Identify which cell holds the provided text, then report its (x, y) central coordinate. 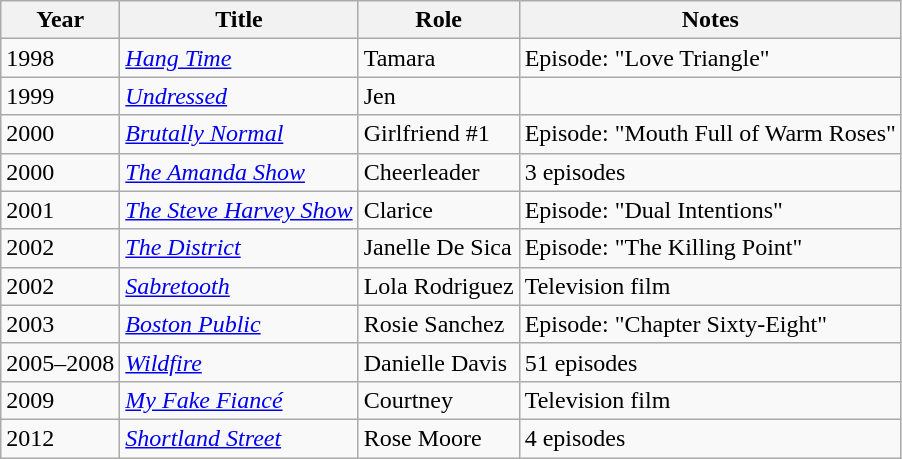
Brutally Normal (239, 134)
51 episodes (710, 362)
Hang Time (239, 58)
Role (438, 20)
Episode: "Dual Intentions" (710, 210)
The District (239, 248)
2005–2008 (60, 362)
Wildfire (239, 362)
2001 (60, 210)
Rose Moore (438, 438)
4 episodes (710, 438)
Episode: "Mouth Full of Warm Roses" (710, 134)
Episode: "Chapter Sixty-Eight" (710, 324)
2003 (60, 324)
3 episodes (710, 172)
Episode: "Love Triangle" (710, 58)
Shortland Street (239, 438)
Year (60, 20)
Jen (438, 96)
Episode: "The Killing Point" (710, 248)
Danielle Davis (438, 362)
Janelle De Sica (438, 248)
The Steve Harvey Show (239, 210)
The Amanda Show (239, 172)
Rosie Sanchez (438, 324)
2012 (60, 438)
Cheerleader (438, 172)
2009 (60, 400)
Undressed (239, 96)
Title (239, 20)
My Fake Fiancé (239, 400)
Girlfriend #1 (438, 134)
Sabretooth (239, 286)
Courtney (438, 400)
1999 (60, 96)
Tamara (438, 58)
Notes (710, 20)
Lola Rodriguez (438, 286)
Clarice (438, 210)
1998 (60, 58)
Boston Public (239, 324)
